Find where the given text appears and provide that cell's center as [x, y] coordinate. 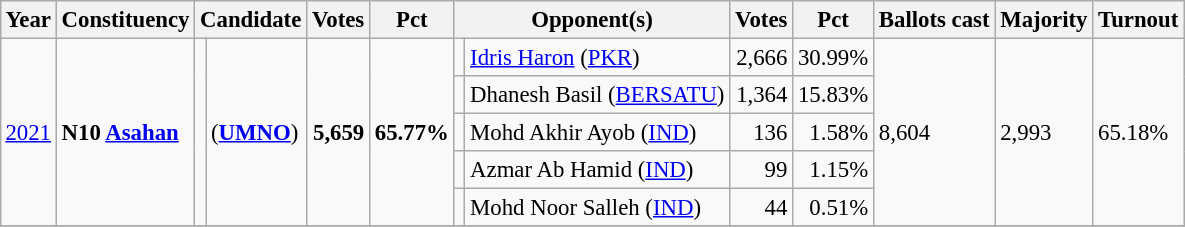
65.77% [412, 132]
2021 [28, 132]
2,993 [1044, 132]
1.15% [834, 170]
5,659 [338, 132]
Opponent(s) [592, 20]
65.18% [1138, 132]
2,666 [762, 57]
Year [28, 20]
Azmar Ab Hamid (IND) [598, 170]
15.83% [834, 95]
Idris Haron (PKR) [598, 57]
0.51% [834, 208]
N10 Asahan [125, 132]
Constituency [125, 20]
30.99% [834, 57]
Mohd Noor Salleh (IND) [598, 208]
Turnout [1138, 20]
Mohd Akhir Ayob (IND) [598, 133]
136 [762, 133]
Candidate [251, 20]
8,604 [934, 132]
Majority [1044, 20]
44 [762, 208]
1.58% [834, 133]
1,364 [762, 95]
(UMNO) [256, 132]
99 [762, 170]
Ballots cast [934, 20]
Dhanesh Basil (BERSATU) [598, 95]
